Identify which cell holds the provided text, then report its [x, y] central coordinate. 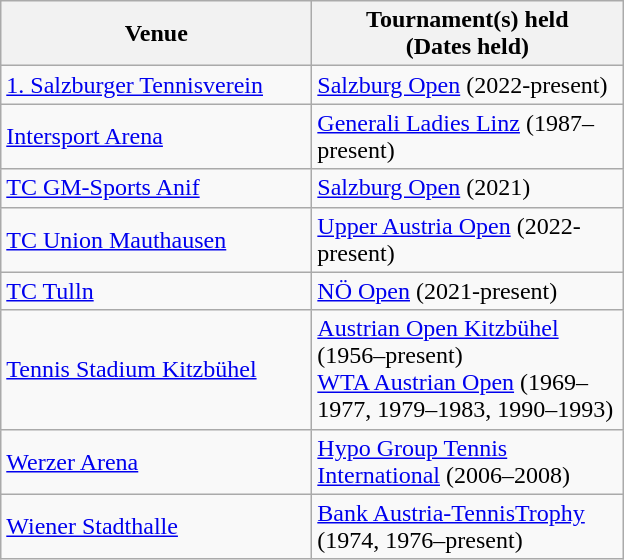
Werzer Arena [156, 462]
Austrian Open Kitzbühel (1956–present)WTA Austrian Open (1969–1977, 1979–1983, 1990–1993) [468, 370]
Bank Austria-TennisTrophy (1974, 1976–present) [468, 526]
Intersport Arena [156, 136]
Salzburg Open (2022-present) [468, 85]
Generali Ladies Linz (1987–present) [468, 136]
Hypo Group Tennis International (2006–2008) [468, 462]
Venue [156, 34]
NÖ Open (2021-present) [468, 291]
Tournament(s) held(Dates held) [468, 34]
Upper Austria Open (2022-present) [468, 240]
Wiener Stadthalle [156, 526]
Salzburg Open (2021) [468, 188]
TC GM-Sports Anif [156, 188]
Tennis Stadium Kitzbühel [156, 370]
1. Salzburger Tennisverein [156, 85]
TC Union Mauthausen [156, 240]
TC Tulln [156, 291]
